For the text-containing cell, return its midpoint in (X, Y) coordinate format. 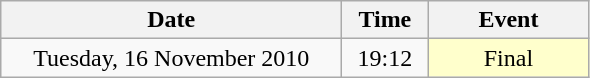
Event (508, 20)
Final (508, 58)
Tuesday, 16 November 2010 (172, 58)
Date (172, 20)
Time (385, 20)
19:12 (385, 58)
